Output the (x, y) coordinate of the center of the cell containing the given text.  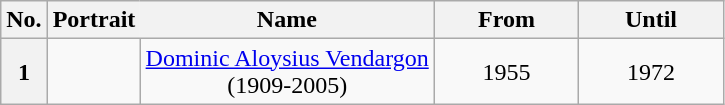
1 (24, 72)
1972 (651, 72)
From (506, 20)
Portrait (94, 20)
No. (24, 20)
Until (651, 20)
Dominic Aloysius Vendargon (1909-2005) (287, 72)
Name (287, 20)
1955 (506, 72)
